Extract the [x, y] coordinate from the center of the cell holding the provided text.  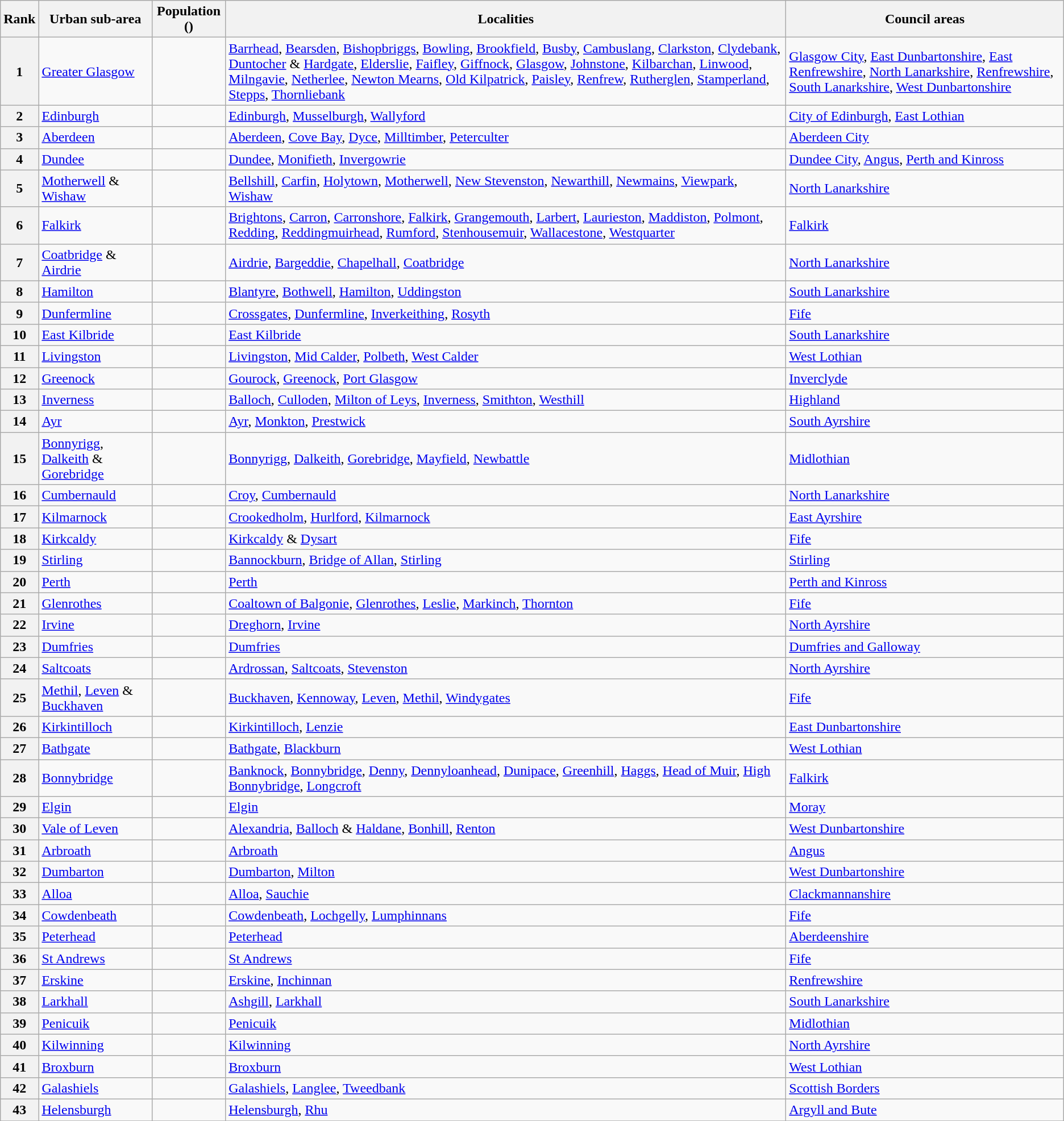
4 [19, 159]
37 [19, 980]
32 [19, 872]
Livingston, Mid Calder, Polbeth, West Calder [506, 356]
Dreghorn, Irvine [506, 625]
Urban sub-area [95, 19]
Ardrossan, Saltcoats, Stevenston [506, 668]
Glenrothes [95, 603]
Dundee, Monifieth, Invergowrie [506, 159]
26 [19, 727]
Localities [506, 19]
39 [19, 1023]
27 [19, 748]
Alloa, Sauchie [506, 894]
7 [19, 262]
Helensburgh, Rhu [506, 1110]
Bathgate [95, 748]
Kirkcaldy & Dysart [506, 539]
Aberdeen [95, 137]
Dundee City, Angus, Perth and Kinross [925, 159]
Ashgill, Larkhall [506, 1002]
Bonnyrigg, Dalkeith & Gorebridge [95, 459]
13 [19, 400]
Glasgow City, East Dunbartonshire, East Renfrewshire, North Lanarkshire, Renfrewshire, South Lanarkshire, West Dunbartonshire [925, 72]
Kirkintilloch, Lenzie [506, 727]
South Ayrshire [925, 422]
23 [19, 647]
Kilmarnock [95, 517]
15 [19, 459]
Irvine [95, 625]
Greenock [95, 378]
Crookedholm, Hurlford, Kilmarnock [506, 517]
5 [19, 189]
3 [19, 137]
21 [19, 603]
Erskine [95, 980]
Inverness [95, 400]
Dumbarton, Milton [506, 872]
Coaltown of Balgonie, Glenrothes, Leslie, Markinch, Thornton [506, 603]
East Dunbartonshire [925, 727]
Ayr, Monkton, Prestwick [506, 422]
Alexandria, Balloch & Haldane, Bonhill, Renton [506, 829]
20 [19, 582]
Aberdeenshire [925, 937]
Perth and Kinross [925, 582]
10 [19, 335]
Kirkintilloch [95, 727]
31 [19, 851]
Highland [925, 400]
Kirkcaldy [95, 539]
12 [19, 378]
Blantyre, Bothwell, Hamilton, Uddingston [506, 291]
Helensburgh [95, 1110]
East Ayrshire [925, 517]
28 [19, 777]
8 [19, 291]
6 [19, 225]
Croy, Cumbernauld [506, 495]
38 [19, 1002]
Motherwell & Wishaw [95, 189]
2 [19, 116]
17 [19, 517]
Scottish Borders [925, 1088]
Rank [19, 19]
Coatbridge & Airdrie [95, 262]
Moray [925, 807]
Galashiels, Langlee, Tweedbank [506, 1088]
Crossgates, Dunfermline, Inverkeithing, Rosyth [506, 313]
Dumbarton [95, 872]
Hamilton [95, 291]
Dumfries and Galloway [925, 647]
Council areas [925, 19]
Clackmannanshire [925, 894]
16 [19, 495]
29 [19, 807]
18 [19, 539]
Aberdeen, Cove Bay, Dyce, Milltimber, Peterculter [506, 137]
Dunfermline [95, 313]
Edinburgh, Musselburgh, Wallyford [506, 116]
Galashiels [95, 1088]
Aberdeen City [925, 137]
Methil, Leven & Buckhaven [95, 698]
Bannockburn, Bridge of Allan, Stirling [506, 560]
Bathgate, Blackburn [506, 748]
Larkhall [95, 1002]
Dundee [95, 159]
25 [19, 698]
Gourock, Greenock, Port Glasgow [506, 378]
Balloch, Culloden, Milton of Leys, Inverness, Smithton, Westhill [506, 400]
42 [19, 1088]
Buckhaven, Kennoway, Leven, Methil, Windygates [506, 698]
Bellshill, Carfin, Holytown, Motherwell, New Stevenston, Newarthill, Newmains, Viewpark, Wishaw [506, 189]
Angus [925, 851]
Banknock, Bonnybridge, Denny, Dennyloanhead, Dunipace, Greenhill, Haggs, Head of Muir, High Bonnybridge, Longcroft [506, 777]
36 [19, 959]
19 [19, 560]
Inverclyde [925, 378]
Edinburgh [95, 116]
Cumbernauld [95, 495]
Population () [189, 19]
Cowdenbeath [95, 915]
Bonnyrigg, Dalkeith, Gorebridge, Mayfield, Newbattle [506, 459]
Saltcoats [95, 668]
34 [19, 915]
Cowdenbeath, Lochgelly, Lumphinnans [506, 915]
Erskine, Inchinnan [506, 980]
41 [19, 1066]
Greater Glasgow [95, 72]
40 [19, 1045]
35 [19, 937]
Airdrie, Bargeddie, Chapelhall, Coatbridge [506, 262]
Argyll and Bute [925, 1110]
Livingston [95, 356]
Vale of Leven [95, 829]
24 [19, 668]
33 [19, 894]
Ayr [95, 422]
14 [19, 422]
30 [19, 829]
22 [19, 625]
Alloa [95, 894]
43 [19, 1110]
9 [19, 313]
City of Edinburgh, East Lothian [925, 116]
11 [19, 356]
Renfrewshire [925, 980]
1 [19, 72]
Bonnybridge [95, 777]
